Pinpoint the cell where the given text exists, returning its [X, Y] midpoint coordinate. 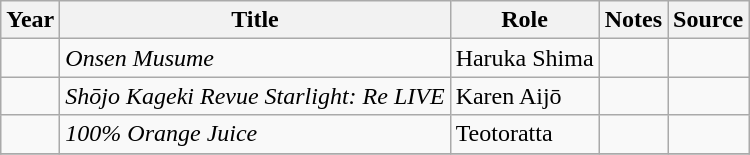
Karen Aijō [524, 96]
Notes [633, 20]
Source [708, 20]
Shōjo Kageki Revue Starlight: Re LIVE [255, 96]
100% Orange Juice [255, 134]
Role [524, 20]
Title [255, 20]
Year [30, 20]
Teotoratta [524, 134]
Haruka Shima [524, 58]
Onsen Musume [255, 58]
